Provide the (X, Y) coordinate of the cell's center where the given text is located.  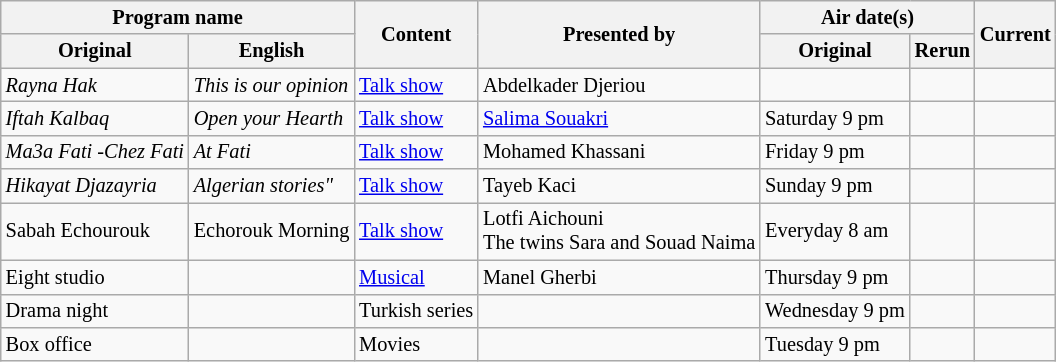
Echorouk Morning (272, 231)
Program name (178, 17)
Rayna Hak (95, 85)
Manel Gherbi (619, 277)
Air date(s) (868, 17)
Iftah Kalbaq (95, 118)
Movies (416, 344)
Presented by (619, 34)
At Fati (272, 152)
Turkish series (416, 311)
Mohamed Khassani (619, 152)
Saturday 9 pm (835, 118)
Ma3a Fati -Chez Fati (95, 152)
Abdelkader Djeriou (619, 85)
Eight studio (95, 277)
English (272, 51)
Salima Souakri (619, 118)
Everyday 8 am (835, 231)
This is our opinion (272, 85)
Thursday 9 pm (835, 277)
Content (416, 34)
Algerian stories" (272, 186)
Sabah Echourouk (95, 231)
Current (1016, 34)
Box office (95, 344)
Tuesday 9 pm (835, 344)
Drama night (95, 311)
Lotfi AichouniThe twins Sara and Souad Naima (619, 231)
Tayeb Kaci (619, 186)
Hikayat Djazayria (95, 186)
Wednesday 9 pm (835, 311)
Musical (416, 277)
Sunday 9 pm (835, 186)
Open your Hearth (272, 118)
Rerun (942, 51)
Friday 9 pm (835, 152)
